Scan for the cell matching the given text and deliver its (X, Y) coordinate at center. 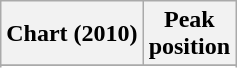
Peak position (189, 34)
Chart (2010) (72, 34)
